Identify which cell holds the provided text, then report its [X, Y] central coordinate. 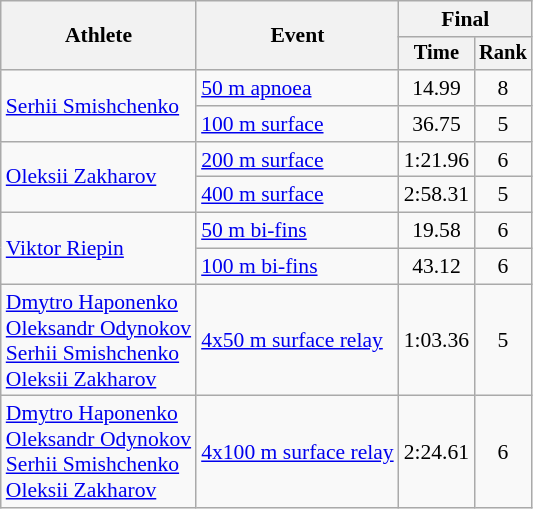
36.75 [436, 124]
2:58.31 [436, 195]
Rank [503, 54]
1:21.96 [436, 160]
Event [298, 36]
50 m bi-fins [298, 231]
100 m surface [298, 124]
Oleksii Zakharov [98, 178]
8 [503, 88]
200 m surface [298, 160]
400 m surface [298, 195]
Final [466, 19]
14.99 [436, 88]
4x100 m surface relay [298, 452]
50 m apnoea [298, 88]
43.12 [436, 267]
2:24.61 [436, 452]
19.58 [436, 231]
Serhii Smishchenko [98, 106]
Athlete [98, 36]
1:03.36 [436, 340]
100 m bi-fins [298, 267]
Time [436, 54]
4x50 m surface relay [298, 340]
Viktor Riepin [98, 248]
